Provide the [X, Y] coordinate of the cell's center where the given text is located.  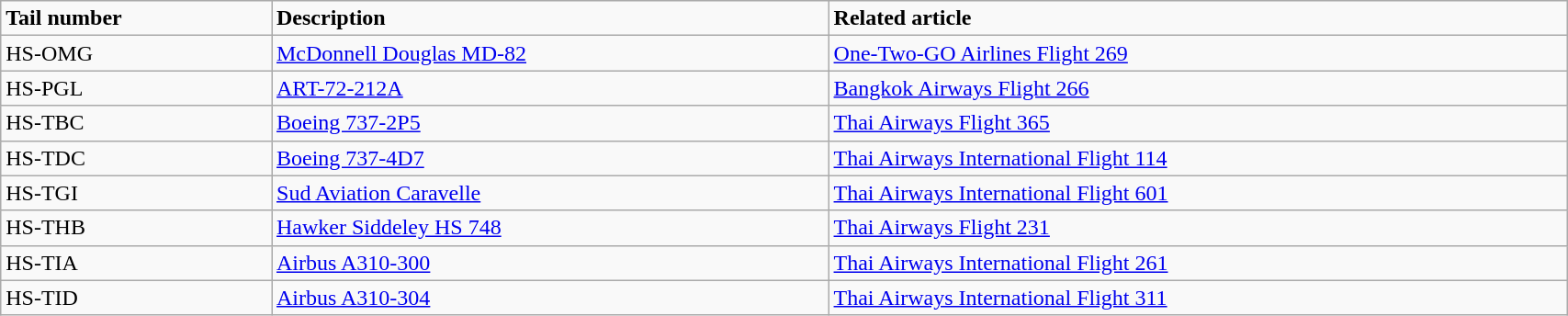
Description [551, 18]
McDonnell Douglas MD-82 [551, 53]
Thai Airways International Flight 114 [1198, 158]
Thai Airways International Flight 311 [1198, 298]
Thai Airways Flight 231 [1198, 228]
Hawker Siddeley HS 748 [551, 228]
HS-TDC [136, 158]
HS-THB [136, 228]
HS-TGI [136, 193]
HS-OMG [136, 53]
Sud Aviation Caravelle [551, 193]
Airbus A310-300 [551, 263]
Thai Airways International Flight 261 [1198, 263]
Thai Airways International Flight 601 [1198, 193]
ART-72-212A [551, 88]
Tail number [136, 18]
One-Two-GO Airlines Flight 269 [1198, 53]
HS-TID [136, 298]
Related article [1198, 18]
Thai Airways Flight 365 [1198, 123]
HS-TIA [136, 263]
Bangkok Airways Flight 266 [1198, 88]
Boeing 737-4D7 [551, 158]
HS-PGL [136, 88]
Boeing 737-2P5 [551, 123]
HS-TBC [136, 123]
Airbus A310-304 [551, 298]
